For the text-containing cell, return its midpoint in [X, Y] coordinate format. 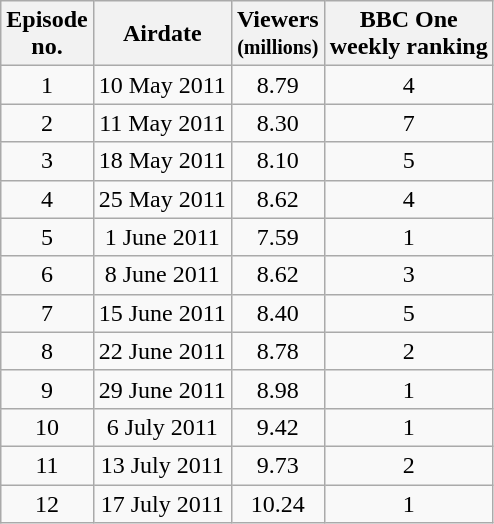
12 [47, 503]
8.78 [278, 351]
8.10 [278, 161]
6 [47, 275]
6 July 2011 [162, 427]
BBC Oneweekly ranking [408, 34]
Airdate [162, 34]
8 June 2011 [162, 275]
8.40 [278, 313]
18 May 2011 [162, 161]
1 June 2011 [162, 237]
8 [47, 351]
Episodeno. [47, 34]
7.59 [278, 237]
9.42 [278, 427]
29 June 2011 [162, 389]
11 [47, 465]
10 May 2011 [162, 85]
10 [47, 427]
25 May 2011 [162, 199]
13 July 2011 [162, 465]
11 May 2011 [162, 123]
8.30 [278, 123]
8.79 [278, 85]
8.98 [278, 389]
9 [47, 389]
22 June 2011 [162, 351]
Viewers(millions) [278, 34]
17 July 2011 [162, 503]
15 June 2011 [162, 313]
10.24 [278, 503]
9.73 [278, 465]
